Identify which cell holds the provided text, then report its [X, Y] central coordinate. 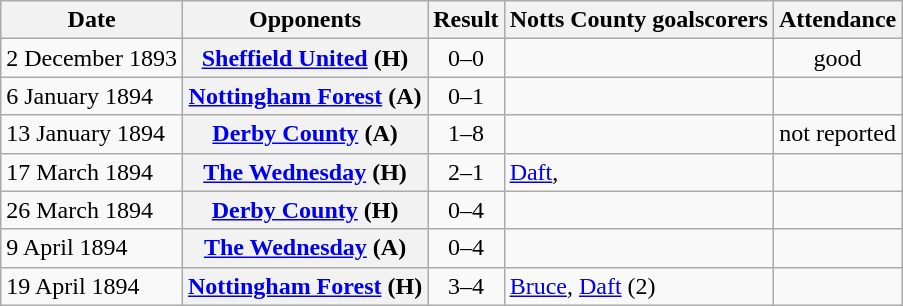
Attendance [837, 20]
Derby County (H) [304, 210]
Daft, [638, 172]
The Wednesday (H) [304, 172]
Notts County goalscorers [638, 20]
Result [466, 20]
2 December 1893 [92, 58]
Date [92, 20]
1–8 [466, 134]
3–4 [466, 286]
Nottingham Forest (A) [304, 96]
Nottingham Forest (H) [304, 286]
good [837, 58]
Sheffield United (H) [304, 58]
17 March 1894 [92, 172]
6 January 1894 [92, 96]
The Wednesday (A) [304, 248]
9 April 1894 [92, 248]
Bruce, Daft (2) [638, 286]
13 January 1894 [92, 134]
2–1 [466, 172]
26 March 1894 [92, 210]
0–1 [466, 96]
Derby County (A) [304, 134]
19 April 1894 [92, 286]
not reported [837, 134]
Opponents [304, 20]
0–0 [466, 58]
